Find where the given text appears and provide that cell's center as (X, Y) coordinate. 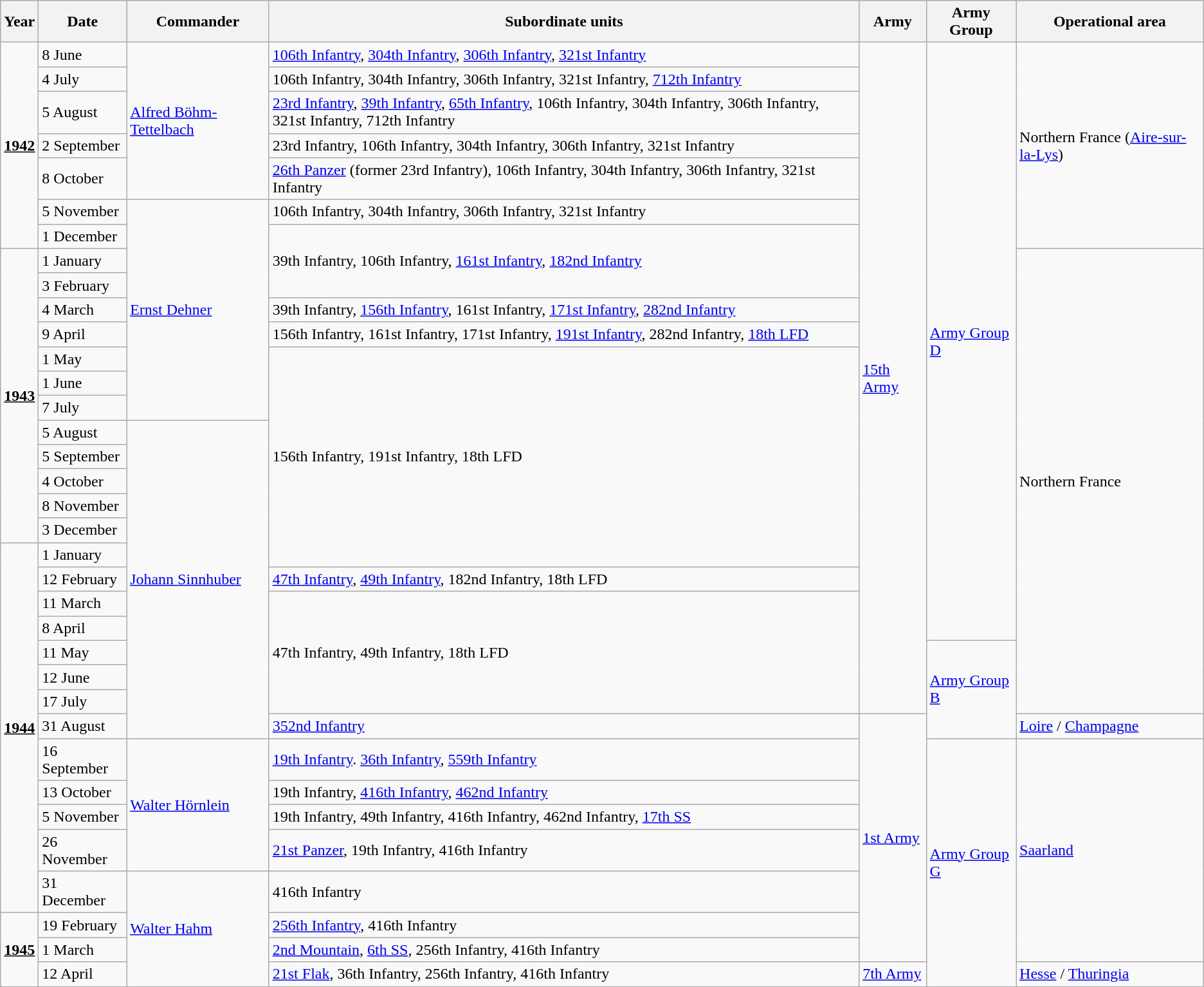
21st Panzer, 19th Infantry, 416th Infantry (563, 851)
156th Infantry, 191st Infantry, 18th LFD (563, 457)
352nd Infantry (563, 726)
12 February (82, 579)
23rd Infantry, 106th Infantry, 304th Infantry, 306th Infantry, 321st Infantry (563, 145)
7th Army (893, 974)
19 February (82, 925)
15th Army (893, 378)
Alfred Böhm-Tettelbach (198, 121)
Loire / Champagne (1110, 726)
19th Infantry, 416th Infantry, 462nd Infantry (563, 793)
1943 (19, 395)
39th Infantry, 156th Infantry, 161st Infantry, 171st Infantry, 282nd Infantry (563, 309)
47th Infantry, 49th Infantry, 18th LFD (563, 652)
3 February (82, 285)
19th Infantry, 49th Infantry, 416th Infantry, 462nd Infantry, 17th SS (563, 817)
Year (19, 22)
Army Group B (971, 689)
8 April (82, 628)
156th Infantry, 161st Infantry, 171st Infantry, 191st Infantry, 282nd Infantry, 18th LFD (563, 334)
26 November (82, 851)
Commander (198, 22)
416th Infantry (563, 892)
Northern France (1110, 481)
12 April (82, 974)
1 May (82, 358)
11 May (82, 652)
Subordinate units (563, 22)
Army Group (971, 22)
1945 (19, 950)
3 December (82, 530)
Ernst Dehner (198, 310)
1 June (82, 383)
4 March (82, 309)
21st Flak, 36th Infantry, 256th Infantry, 416th Infantry (563, 974)
31 August (82, 726)
5 September (82, 457)
Hesse / Thuringia (1110, 974)
Saarland (1110, 851)
4 July (82, 79)
Northern France (Aire-sur-la-Lys) (1110, 145)
106th Infantry, 304th Infantry, 306th Infantry, 321st Infantry, 712th Infantry (563, 79)
7 July (82, 408)
Operational area (1110, 22)
2nd Mountain, 6th SS, 256th Infantry, 416th Infantry (563, 950)
Army (893, 22)
13 October (82, 793)
Date (82, 22)
8 October (82, 179)
1st Army (893, 838)
11 March (82, 604)
12 June (82, 677)
9 April (82, 334)
31 December (82, 892)
Walter Hahm (198, 929)
1944 (19, 728)
Walter Hörnlein (198, 805)
Johann Sinnhuber (198, 579)
17 July (82, 701)
4 October (82, 481)
2 September (82, 145)
16 September (82, 759)
1942 (19, 145)
256th Infantry, 416th Infantry (563, 925)
47th Infantry, 49th Infantry, 182nd Infantry, 18th LFD (563, 579)
8 June (82, 55)
23rd Infantry, 39th Infantry, 65th Infantry, 106th Infantry, 304th Infantry, 306th Infantry, 321st Infantry, 712th Infantry (563, 112)
Army Group D (971, 341)
1 December (82, 236)
1 March (82, 950)
39th Infantry, 106th Infantry, 161st Infantry, 182nd Infantry (563, 261)
Army Group G (971, 863)
19th Infantry. 36th Infantry, 559th Infantry (563, 759)
26th Panzer (former 23rd Infantry), 106th Infantry, 304th Infantry, 306th Infantry, 321st Infantry (563, 179)
8 November (82, 506)
